Locate the cell with the specified text and output its (X, Y) center coordinate. 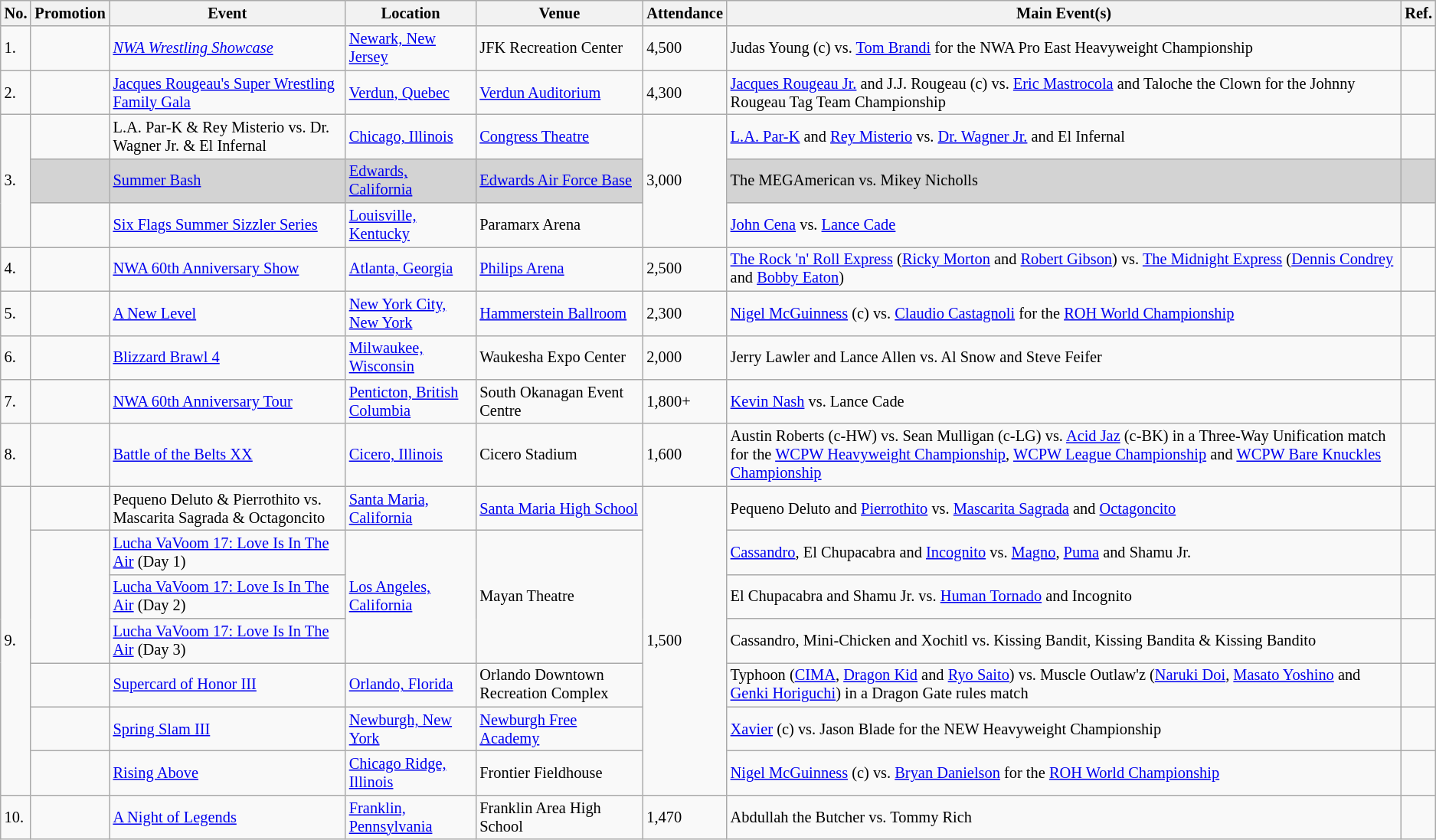
Lucha VaVoom 17: Love Is In The Air (Day 2) (227, 596)
Summer Bash (227, 181)
4,300 (685, 93)
2,500 (685, 269)
1,470 (685, 817)
7. (16, 401)
Newburgh Free Academy (559, 729)
Location (411, 13)
Edwards, California (411, 181)
Nigel McGuinness (c) vs. Bryan Danielson for the ROH World Championship (1065, 773)
Franklin Area High School (559, 817)
No. (16, 13)
Congress Theatre (559, 136)
10. (16, 817)
L.A. Par-K and Rey Misterio vs. Dr. Wagner Jr. and El Infernal (1065, 136)
3. (16, 181)
A Night of Legends (227, 817)
Jacques Rougeau Jr. and J.J. Rougeau (c) vs. Eric Mastrocola and Taloche the Clown for the Johnny Rougeau Tag Team Championship (1065, 93)
Cicero Stadium (559, 455)
Los Angeles, California (411, 596)
2,300 (685, 313)
Supercard of Honor III (227, 685)
2,000 (685, 358)
L.A. Par-K & Rey Misterio vs. Dr. Wagner Jr. & El Infernal (227, 136)
4,500 (685, 48)
Verdun Auditorium (559, 93)
1. (16, 48)
Lucha VaVoom 17: Love Is In The Air (Day 3) (227, 641)
Philips Arena (559, 269)
The MEGAmerican vs. Mikey Nicholls (1065, 181)
Pequeno Deluto and Pierrothito vs. Mascarita Sagrada and Octagoncito (1065, 508)
Jerry Lawler and Lance Allen vs. Al Snow and Steve Feifer (1065, 358)
5. (16, 313)
Nigel McGuinness (c) vs. Claudio Castagnoli for the ROH World Championship (1065, 313)
Newark, New Jersey (411, 48)
1,600 (685, 455)
Louisville, Kentucky (411, 225)
A New Level (227, 313)
New York City, New York (411, 313)
Penticton, British Columbia (411, 401)
El Chupacabra and Shamu Jr. vs. Human Tornado and Incognito (1065, 596)
NWA Wrestling Showcase (227, 48)
NWA 60th Anniversary Show (227, 269)
Santa Maria High School (559, 508)
Abdullah the Butcher vs. Tommy Rich (1065, 817)
Orlando Downtown Recreation Complex (559, 685)
Attendance (685, 13)
John Cena vs. Lance Cade (1065, 225)
Milwaukee, Wisconsin (411, 358)
Hammerstein Ballroom (559, 313)
Lucha VaVoom 17: Love Is In The Air (Day 1) (227, 552)
1,500 (685, 641)
Waukesha Expo Center (559, 358)
Cassandro, El Chupacabra and Incognito vs. Magno, Puma and Shamu Jr. (1065, 552)
3,000 (685, 181)
Kevin Nash vs. Lance Cade (1065, 401)
Frontier Fieldhouse (559, 773)
Ref. (1418, 13)
Franklin, Pennsylvania (411, 817)
9. (16, 641)
Typhoon (CIMA, Dragon Kid and Ryo Saito) vs. Muscle Outlaw'z (Naruki Doi, Masato Yoshino and Genki Horiguchi) in a Dragon Gate rules match (1065, 685)
Six Flags Summer Sizzler Series (227, 225)
Jacques Rougeau's Super Wrestling Family Gala (227, 93)
4. (16, 269)
Atlanta, Georgia (411, 269)
Verdun, Quebec (411, 93)
Edwards Air Force Base (559, 181)
Paramarx Arena (559, 225)
Mayan Theatre (559, 596)
6. (16, 358)
Venue (559, 13)
Rising Above (227, 773)
South Okanagan Event Centre (559, 401)
Event (227, 13)
Battle of the Belts XX (227, 455)
Newburgh, New York (411, 729)
Santa Maria, California (411, 508)
8. (16, 455)
The Rock 'n' Roll Express (Ricky Morton and Robert Gibson) vs. The Midnight Express (Dennis Condrey and Bobby Eaton) (1065, 269)
JFK Recreation Center (559, 48)
Xavier (c) vs. Jason Blade for the NEW Heavyweight Championship (1065, 729)
Orlando, Florida (411, 685)
1,800+ (685, 401)
2. (16, 93)
Blizzard Brawl 4 (227, 358)
Cicero, Illinois (411, 455)
Chicago, Illinois (411, 136)
NWA 60th Anniversary Tour (227, 401)
Pequeno Deluto & Pierrothito vs. Mascarita Sagrada & Octagoncito (227, 508)
Chicago Ridge, Illinois (411, 773)
Promotion (70, 13)
Main Event(s) (1065, 13)
Cassandro, Mini-Chicken and Xochitl vs. Kissing Bandit, Kissing Bandita & Kissing Bandito (1065, 641)
Spring Slam III (227, 729)
Judas Young (c) vs. Tom Brandi for the NWA Pro East Heavyweight Championship (1065, 48)
